Find where the given text appears and provide that cell's center as [x, y] coordinate. 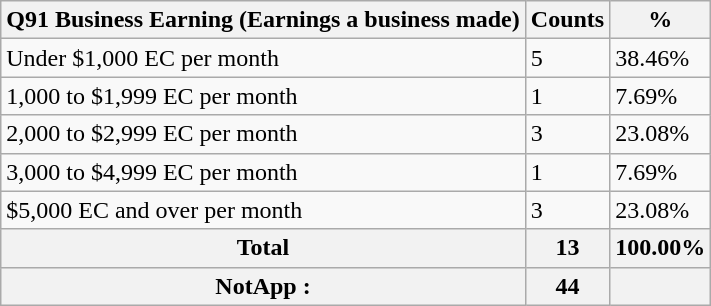
13 [567, 248]
3,000 to $4,999 EC per month [264, 172]
100.00% [660, 248]
2,000 to $2,999 EC per month [264, 134]
$5,000 EC and over per month [264, 210]
NotApp : [264, 286]
% [660, 20]
5 [567, 58]
38.46% [660, 58]
Q91 Business Earning (Earnings a business made) [264, 20]
1,000 to $1,999 EC per month [264, 96]
44 [567, 286]
Counts [567, 20]
Total [264, 248]
Under $1,000 EC per month [264, 58]
